For the text-containing cell, return its midpoint in [X, Y] coordinate format. 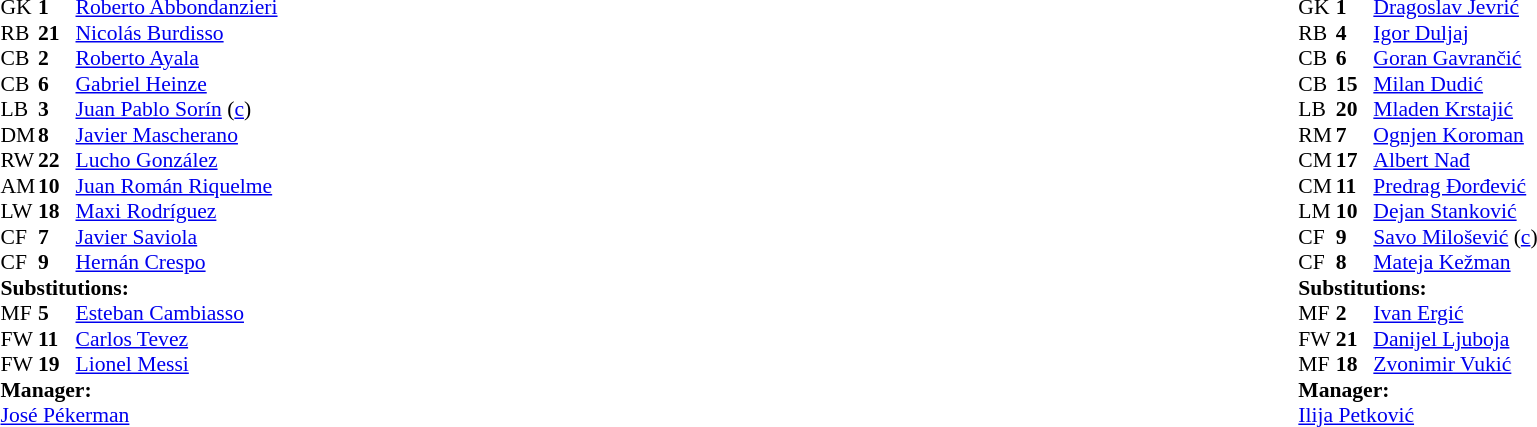
17 [1355, 161]
Juan Pablo Sorín (c) [177, 109]
3 [57, 109]
RW [19, 161]
Juan Román Riquelme [177, 186]
Milan Dudić [1455, 84]
Javier Saviola [177, 237]
19 [57, 365]
15 [1355, 84]
Esteban Cambiasso [177, 313]
20 [1355, 109]
22 [57, 161]
Roberto Ayala [177, 59]
Mladen Krstajić [1455, 109]
Dejan Stanković [1455, 211]
Nicolás Burdisso [177, 33]
Ivan Ergić [1455, 313]
AM [19, 186]
Maxi Rodríguez [177, 211]
5 [57, 313]
LM [1317, 211]
RM [1317, 135]
Carlos Tevez [177, 339]
Gabriel Heinze [177, 84]
Savo Milošević (c) [1455, 237]
Lionel Messi [177, 365]
Mateja Kežman [1455, 263]
Hernán Crespo [177, 263]
Lucho González [177, 161]
LW [19, 211]
Javier Mascherano [177, 135]
Zvonimir Vukić [1455, 365]
Igor Duljaj [1455, 33]
Ognjen Koroman [1455, 135]
DM [19, 135]
Goran Gavrančić [1455, 59]
4 [1355, 33]
Albert Nađ [1455, 161]
Predrag Đorđević [1455, 186]
Danijel Ljuboja [1455, 339]
